Scan for the cell matching the given text and deliver its (X, Y) coordinate at center. 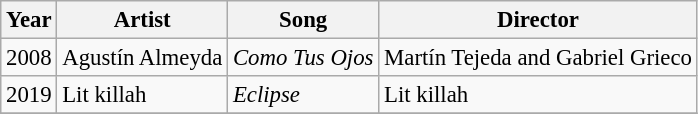
Martín Tejeda and Gabriel Grieco (538, 58)
Eclipse (304, 95)
Year (29, 20)
Song (304, 20)
Agustín Almeyda (142, 58)
2019 (29, 95)
Director (538, 20)
Como Tus Ojos (304, 58)
Artist (142, 20)
2008 (29, 58)
